Search for the cell housing the specified text and yield its (x, y) center coordinate. 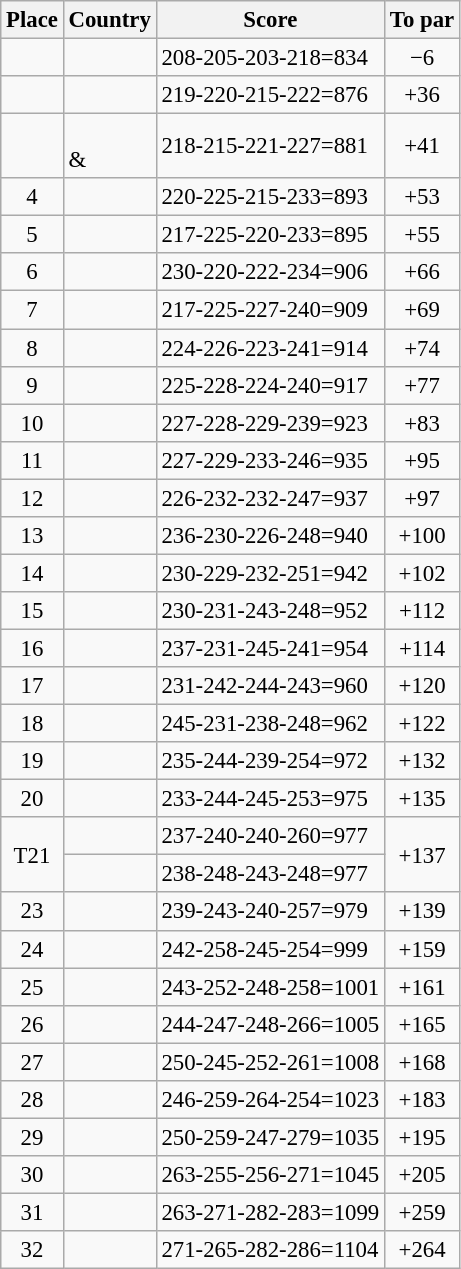
227-229-233-246=935 (270, 460)
+66 (422, 273)
+77 (422, 385)
+165 (422, 1024)
+83 (422, 423)
217-225-227-240=909 (270, 310)
24 (32, 949)
+205 (422, 1175)
+135 (422, 799)
+74 (422, 348)
+100 (422, 536)
237-231-245-241=954 (270, 648)
Country (110, 20)
30 (32, 1175)
236-230-226-248=940 (270, 536)
16 (32, 648)
+112 (422, 611)
19 (32, 761)
+132 (422, 761)
27 (32, 1062)
25 (32, 987)
32 (32, 1250)
250-245-252-261=1008 (270, 1062)
230-220-222-234=906 (270, 273)
+69 (422, 310)
28 (32, 1100)
238-248-243-248=977 (270, 874)
9 (32, 385)
246-259-264-254=1023 (270, 1100)
+264 (422, 1250)
20 (32, 799)
+259 (422, 1212)
5 (32, 235)
245-231-238-248=962 (270, 724)
11 (32, 460)
To par (422, 20)
Score (270, 20)
+122 (422, 724)
230-231-243-248=952 (270, 611)
26 (32, 1024)
263-255-256-271=1045 (270, 1175)
15 (32, 611)
219-220-215-222=876 (270, 95)
227-228-229-239=923 (270, 423)
4 (32, 197)
+168 (422, 1062)
29 (32, 1137)
237-240-240-260=977 (270, 836)
7 (32, 310)
242-258-245-254=999 (270, 949)
224-226-223-241=914 (270, 348)
+102 (422, 573)
+36 (422, 95)
23 (32, 912)
& (110, 146)
12 (32, 498)
271-265-282-286=1104 (270, 1250)
+161 (422, 987)
18 (32, 724)
+139 (422, 912)
235-244-239-254=972 (270, 761)
208-205-203-218=834 (270, 58)
250-259-247-279=1035 (270, 1137)
8 (32, 348)
+97 (422, 498)
244-247-248-266=1005 (270, 1024)
+137 (422, 854)
+114 (422, 648)
+53 (422, 197)
+41 (422, 146)
13 (32, 536)
+55 (422, 235)
+183 (422, 1100)
17 (32, 686)
217-225-220-233=895 (270, 235)
14 (32, 573)
263-271-282-283=1099 (270, 1212)
−6 (422, 58)
243-252-248-258=1001 (270, 987)
+95 (422, 460)
T21 (32, 854)
220-225-215-233=893 (270, 197)
226-232-232-247=937 (270, 498)
6 (32, 273)
231-242-244-243=960 (270, 686)
10 (32, 423)
230-229-232-251=942 (270, 573)
+120 (422, 686)
Place (32, 20)
218-215-221-227=881 (270, 146)
225-228-224-240=917 (270, 385)
+195 (422, 1137)
+159 (422, 949)
31 (32, 1212)
233-244-245-253=975 (270, 799)
239-243-240-257=979 (270, 912)
